For the text-containing cell, return its midpoint in (x, y) coordinate format. 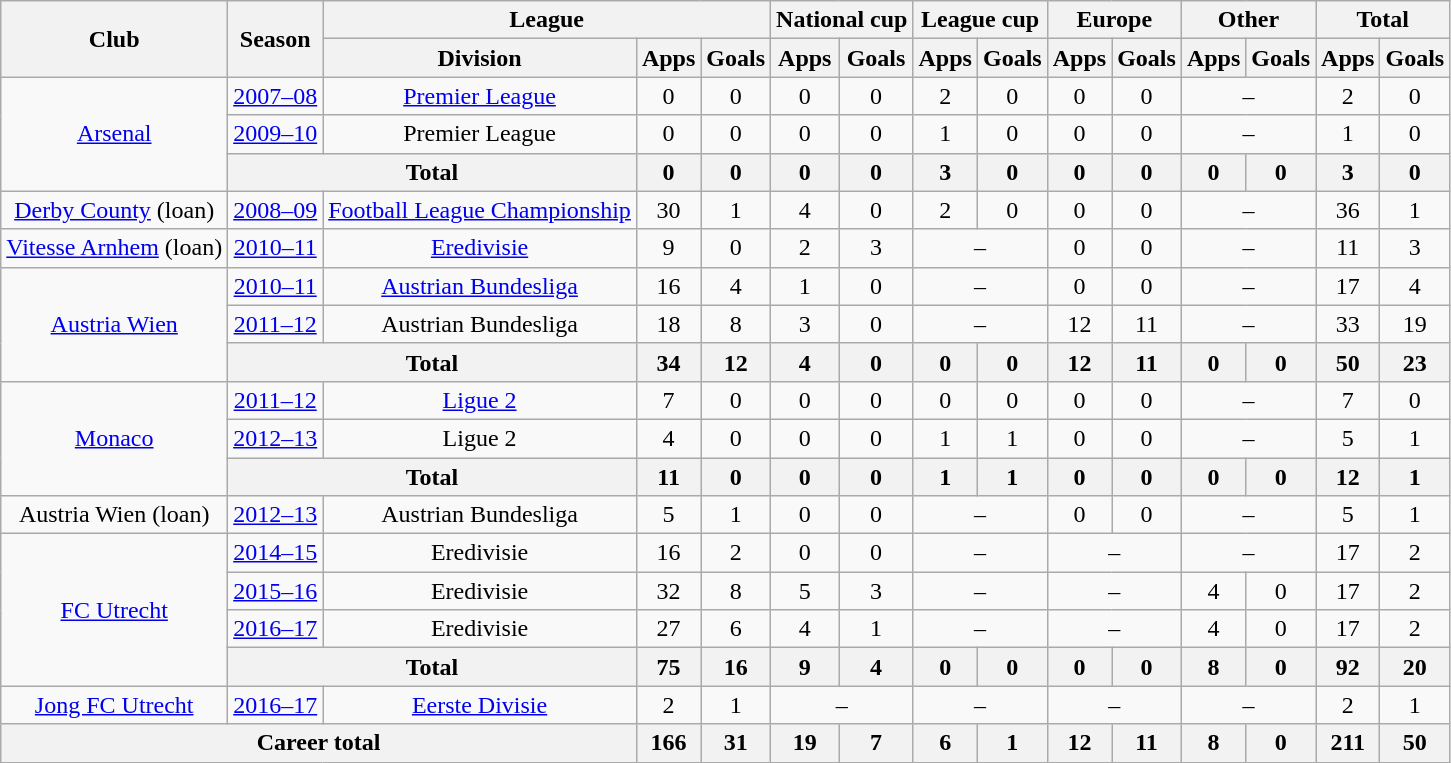
33 (1348, 324)
Arsenal (114, 134)
National cup (842, 20)
31 (736, 743)
Other (1248, 20)
Career total (319, 743)
27 (668, 629)
2015–16 (276, 591)
166 (668, 743)
Derby County (loan) (114, 210)
20 (1415, 667)
Division (480, 58)
Vitesse Arnhem (loan) (114, 248)
18 (668, 324)
Austria Wien (114, 324)
FC Utrecht (114, 610)
League cup (980, 20)
23 (1415, 362)
Football League Championship (480, 210)
Monaco (114, 438)
Club (114, 39)
Jong FC Utrecht (114, 705)
2007–08 (276, 96)
92 (1348, 667)
Eerste Divisie (480, 705)
32 (668, 591)
34 (668, 362)
League (547, 20)
2008–09 (276, 210)
2014–15 (276, 553)
Austria Wien (loan) (114, 515)
36 (1348, 210)
Europe (1114, 20)
30 (668, 210)
211 (1348, 743)
75 (668, 667)
2009–10 (276, 134)
Season (276, 39)
